Search for the cell housing the specified text and yield its [X, Y] center coordinate. 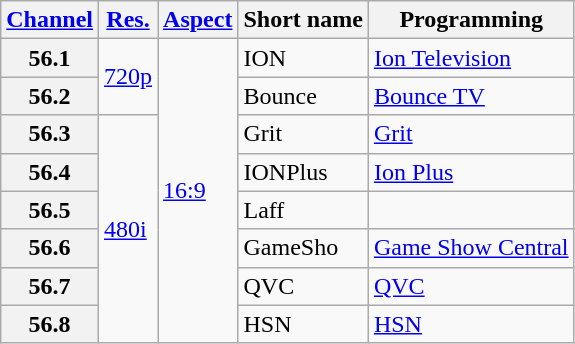
Short name [303, 20]
56.1 [50, 58]
56.7 [50, 286]
56.5 [50, 210]
56.3 [50, 134]
56.6 [50, 248]
Game Show Central [471, 248]
56.2 [50, 96]
56.4 [50, 172]
Laff [303, 210]
16:9 [198, 191]
IONPlus [303, 172]
GameSho [303, 248]
Bounce [303, 96]
Ion Plus [471, 172]
720p [128, 77]
Ion Television [471, 58]
Aspect [198, 20]
Res. [128, 20]
480i [128, 229]
ION [303, 58]
Channel [50, 20]
Bounce TV [471, 96]
Programming [471, 20]
56.8 [50, 324]
